Scan for the cell matching the given text and deliver its [X, Y] coordinate at center. 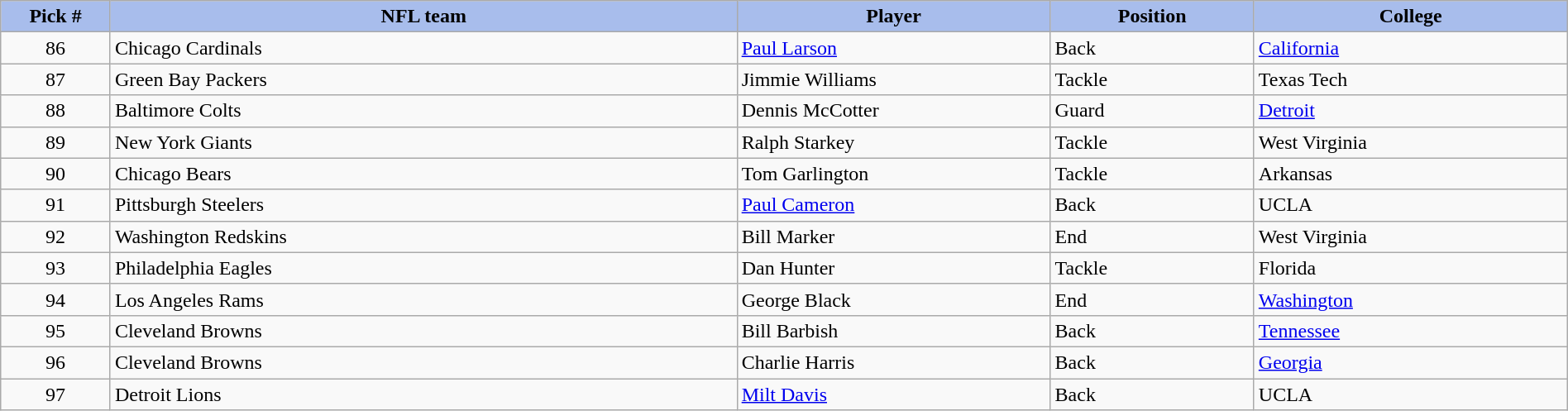
92 [56, 237]
Texas Tech [1411, 79]
Jimmie Williams [893, 79]
Paul Cameron [893, 205]
NFL team [423, 17]
Dennis McCotter [893, 111]
Los Angeles Rams [423, 299]
Guard [1152, 111]
Detroit Lions [423, 394]
California [1411, 48]
90 [56, 174]
87 [56, 79]
Ralph Starkey [893, 142]
93 [56, 268]
89 [56, 142]
Dan Hunter [893, 268]
Player [893, 17]
Bill Marker [893, 237]
97 [56, 394]
Tom Garlington [893, 174]
96 [56, 362]
Washington [1411, 299]
Washington Redskins [423, 237]
Georgia [1411, 362]
George Black [893, 299]
Baltimore Colts [423, 111]
Pick # [56, 17]
Chicago Cardinals [423, 48]
New York Giants [423, 142]
Bill Barbish [893, 331]
College [1411, 17]
Detroit [1411, 111]
88 [56, 111]
Chicago Bears [423, 174]
Charlie Harris [893, 362]
Green Bay Packers [423, 79]
Florida [1411, 268]
Arkansas [1411, 174]
Milt Davis [893, 394]
95 [56, 331]
Philadelphia Eagles [423, 268]
86 [56, 48]
Paul Larson [893, 48]
Position [1152, 17]
Tennessee [1411, 331]
91 [56, 205]
94 [56, 299]
Pittsburgh Steelers [423, 205]
